Output the (x, y) coordinate of the center of the cell containing the given text.  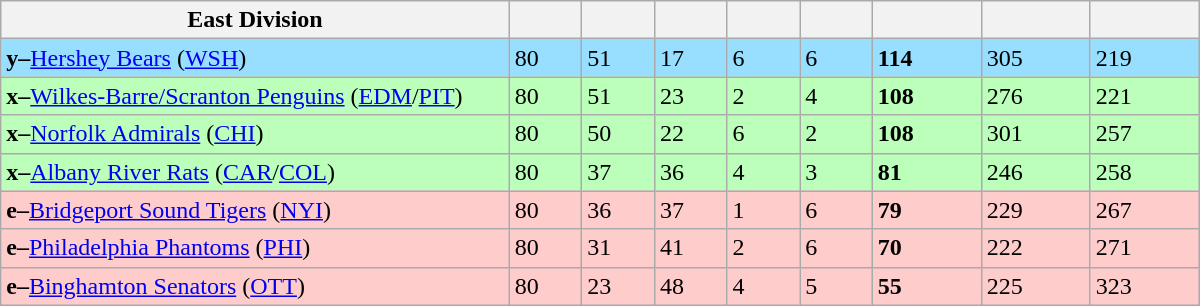
221 (1144, 96)
271 (1144, 248)
222 (1036, 248)
e–Bridgeport Sound Tigers (NYI) (255, 210)
219 (1144, 58)
267 (1144, 210)
305 (1036, 58)
x–Norfolk Admirals (CHI) (255, 134)
1 (764, 210)
301 (1036, 134)
229 (1036, 210)
114 (926, 58)
17 (690, 58)
246 (1036, 172)
50 (618, 134)
81 (926, 172)
3 (836, 172)
e–Binghamton Senators (OTT) (255, 286)
x–Wilkes-Barre/Scranton Penguins (EDM/PIT) (255, 96)
225 (1036, 286)
48 (690, 286)
276 (1036, 96)
258 (1144, 172)
257 (1144, 134)
55 (926, 286)
e–Philadelphia Phantoms (PHI) (255, 248)
East Division (255, 20)
y–Hershey Bears (WSH) (255, 58)
79 (926, 210)
22 (690, 134)
323 (1144, 286)
5 (836, 286)
31 (618, 248)
70 (926, 248)
41 (690, 248)
x–Albany River Rats (CAR/COL) (255, 172)
